Search for the cell housing the specified text and yield its [x, y] center coordinate. 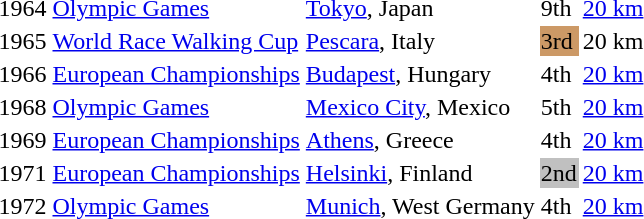
5th [558, 107]
2nd [558, 173]
Mexico City, Mexico [420, 107]
Budapest, Hungary [420, 74]
Olympic Games [176, 107]
Helsinki, Finland [420, 173]
Pescara, Italy [420, 41]
Athens, Greece [420, 140]
World Race Walking Cup [176, 41]
3rd [558, 41]
